From the cell containing the given text, extract its center point as [x, y] coordinate. 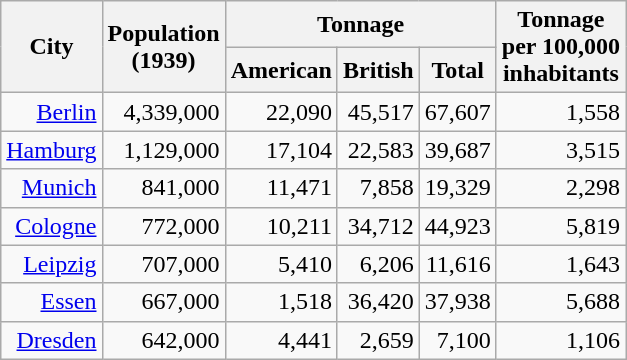
1,106 [560, 340]
5,410 [281, 264]
6,206 [378, 264]
3,515 [560, 150]
22,090 [281, 112]
67,607 [458, 112]
772,000 [164, 226]
11,471 [281, 188]
Tonnage [360, 24]
City [52, 47]
4,441 [281, 340]
Dresden [52, 340]
5,688 [560, 302]
5,819 [560, 226]
2,659 [378, 340]
Berlin [52, 112]
11,616 [458, 264]
1,518 [281, 302]
Munich [52, 188]
1,643 [560, 264]
37,938 [458, 302]
45,517 [378, 112]
American [281, 70]
Essen [52, 302]
4,339,000 [164, 112]
17,104 [281, 150]
1,129,000 [164, 150]
Leipzig [52, 264]
707,000 [164, 264]
44,923 [458, 226]
Hamburg [52, 150]
Population(1939) [164, 47]
39,687 [458, 150]
British [378, 70]
36,420 [378, 302]
7,100 [458, 340]
22,583 [378, 150]
642,000 [164, 340]
2,298 [560, 188]
7,858 [378, 188]
10,211 [281, 226]
Total [458, 70]
Cologne [52, 226]
841,000 [164, 188]
34,712 [378, 226]
667,000 [164, 302]
19,329 [458, 188]
1,558 [560, 112]
Tonnage per 100,000 inhabitants [560, 47]
